From the cell containing the given text, extract its center point as (x, y) coordinate. 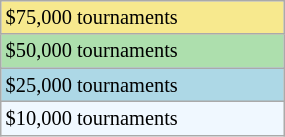
$25,000 tournaments (142, 85)
$75,000 tournaments (142, 17)
$50,000 tournaments (142, 51)
$10,000 tournaments (142, 118)
